Search for the cell housing the specified text and yield its [x, y] center coordinate. 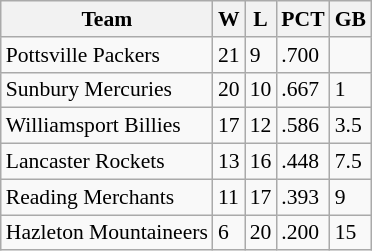
.393 [302, 197]
6 [229, 233]
.667 [302, 90]
15 [350, 233]
10 [261, 90]
.200 [302, 233]
Reading Merchants [107, 197]
3.5 [350, 126]
11 [229, 197]
.448 [302, 162]
21 [229, 55]
.700 [302, 55]
L [261, 19]
12 [261, 126]
Pottsville Packers [107, 55]
Lancaster Rockets [107, 162]
Williamsport Billies [107, 126]
16 [261, 162]
GB [350, 19]
1 [350, 90]
Team [107, 19]
PCT [302, 19]
W [229, 19]
7.5 [350, 162]
Sunbury Mercuries [107, 90]
13 [229, 162]
.586 [302, 126]
Hazleton Mountaineers [107, 233]
